Output the [X, Y] coordinate of the center of the cell containing the given text.  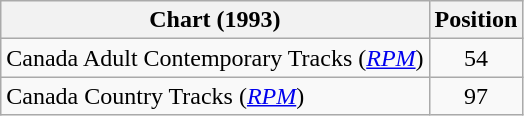
97 [476, 96]
Position [476, 20]
Canada Country Tracks (RPM) [215, 96]
Canada Adult Contemporary Tracks (RPM) [215, 58]
54 [476, 58]
Chart (1993) [215, 20]
